Extract the [x, y] coordinate from the center of the cell holding the provided text.  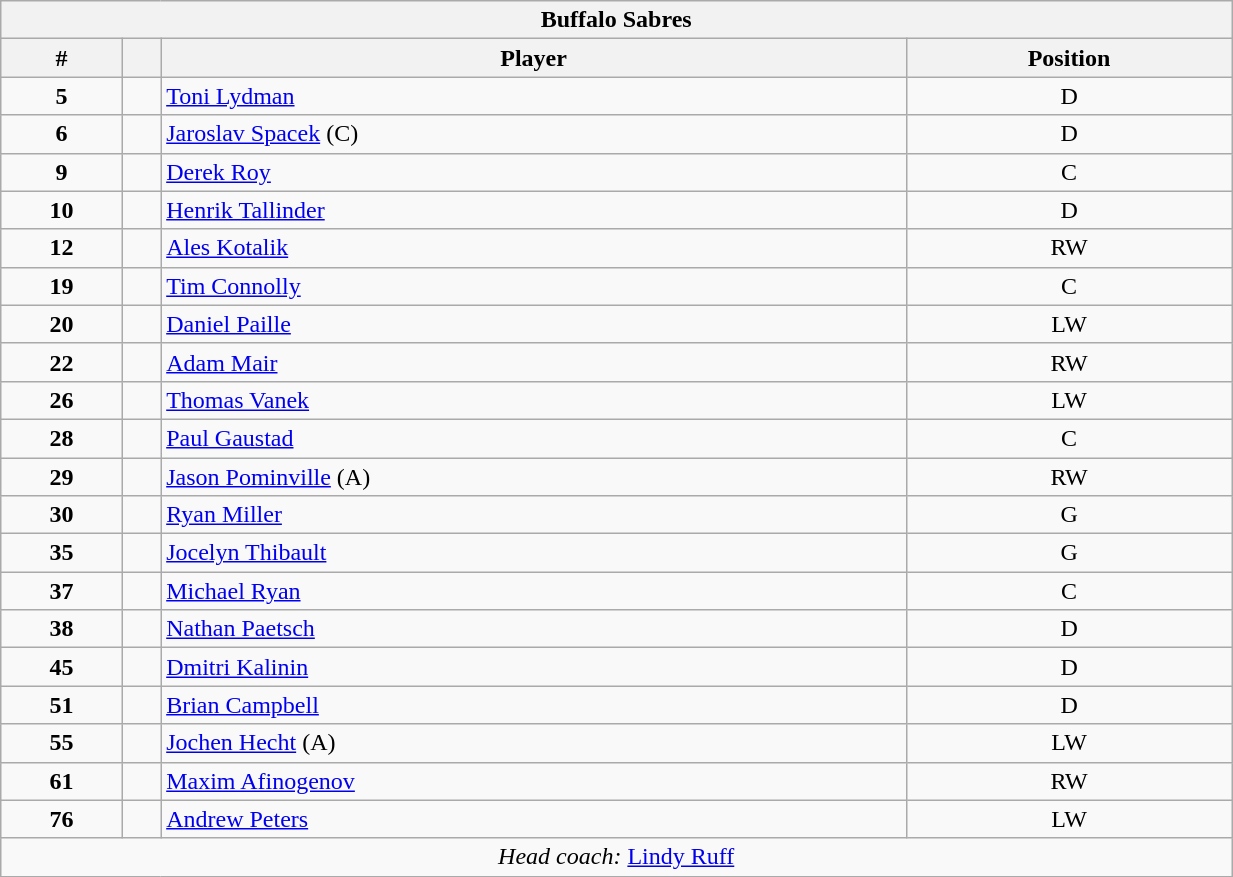
Brian Campbell [534, 705]
Jaroslav Spacek (C) [534, 134]
5 [62, 96]
29 [62, 477]
Daniel Paille [534, 324]
Derek Roy [534, 172]
Thomas Vanek [534, 400]
30 [62, 515]
38 [62, 629]
Henrik Tallinder [534, 210]
10 [62, 210]
Jocelyn Thibault [534, 553]
6 [62, 134]
37 [62, 591]
Buffalo Sabres [616, 20]
19 [62, 286]
45 [62, 667]
Position [1068, 58]
Jochen Hecht (A) [534, 743]
Dmitri Kalinin [534, 667]
35 [62, 553]
9 [62, 172]
Adam Mair [534, 362]
20 [62, 324]
Andrew Peters [534, 819]
Ales Kotalik [534, 248]
Michael Ryan [534, 591]
22 [62, 362]
Ryan Miller [534, 515]
Maxim Afinogenov [534, 781]
# [62, 58]
Player [534, 58]
55 [62, 743]
Paul Gaustad [534, 438]
51 [62, 705]
12 [62, 248]
Toni Lydman [534, 96]
Tim Connolly [534, 286]
Jason Pominville (A) [534, 477]
61 [62, 781]
Head coach: Lindy Ruff [616, 857]
26 [62, 400]
28 [62, 438]
Nathan Paetsch [534, 629]
76 [62, 819]
